Output the (x, y) coordinate of the center of the cell containing the given text.  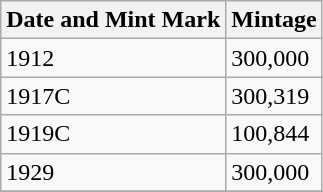
1919C (114, 134)
300,319 (274, 96)
100,844 (274, 134)
1912 (114, 58)
1929 (114, 172)
Date and Mint Mark (114, 20)
Mintage (274, 20)
1917C (114, 96)
